For the text-containing cell, return its midpoint in (x, y) coordinate format. 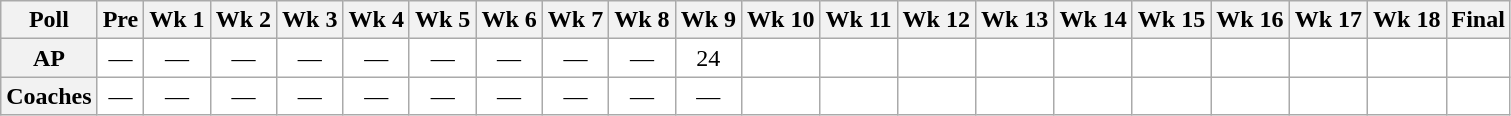
Wk 10 (781, 20)
Coaches (49, 96)
Wk 5 (442, 20)
Wk 18 (1407, 20)
Wk 15 (1171, 20)
Wk 9 (708, 20)
Wk 14 (1093, 20)
Wk 13 (1014, 20)
Wk 3 (310, 20)
Poll (49, 20)
Pre (120, 20)
Wk 16 (1250, 20)
Wk 7 (575, 20)
Wk 2 (243, 20)
Wk 8 (642, 20)
Wk 11 (858, 20)
Wk 6 (509, 20)
Wk 17 (1328, 20)
Wk 12 (936, 20)
Wk 1 (177, 20)
Wk 4 (376, 20)
Final (1478, 20)
AP (49, 58)
24 (708, 58)
